Pinpoint the cell where the given text exists, returning its (x, y) midpoint coordinate. 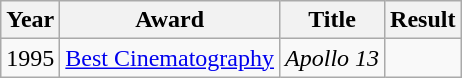
Apollo 13 (332, 58)
Title (332, 20)
Result (423, 20)
Award (170, 20)
1995 (30, 58)
Best Cinematography (170, 58)
Year (30, 20)
